Output the (X, Y) coordinate of the center of the cell containing the given text.  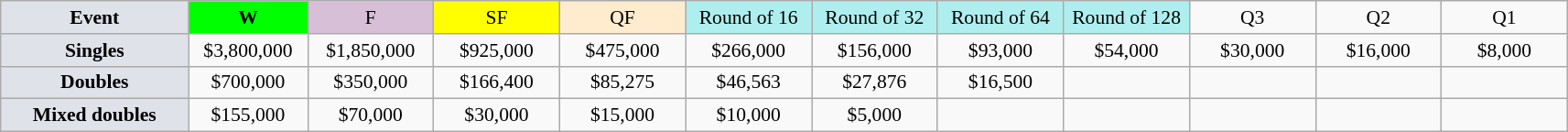
$10,000 (749, 115)
F (371, 17)
Round of 64 (1000, 17)
$27,876 (874, 82)
$156,000 (874, 50)
$15,000 (622, 115)
Singles (95, 50)
$475,000 (622, 50)
Q3 (1252, 17)
QF (622, 17)
Q2 (1379, 17)
$266,000 (749, 50)
Event (95, 17)
Round of 16 (749, 17)
$700,000 (248, 82)
$925,000 (497, 50)
$155,000 (248, 115)
$54,000 (1127, 50)
W (248, 17)
$46,563 (749, 82)
$16,500 (1000, 82)
$93,000 (1000, 50)
Doubles (95, 82)
Q1 (1505, 17)
SF (497, 17)
$85,275 (622, 82)
$70,000 (371, 115)
Round of 32 (874, 17)
$16,000 (1379, 50)
$8,000 (1505, 50)
Mixed doubles (95, 115)
$1,850,000 (371, 50)
$3,800,000 (248, 50)
Round of 128 (1127, 17)
$166,400 (497, 82)
$5,000 (874, 115)
$350,000 (371, 82)
